Return the (x, y) coordinate for the center point of the cell that contains the specified text.  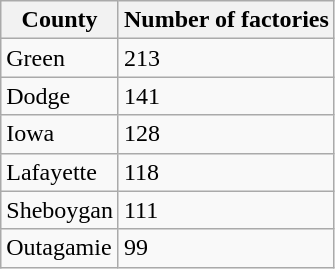
Lafayette (60, 172)
Iowa (60, 134)
Green (60, 58)
Sheboygan (60, 210)
Dodge (60, 96)
County (60, 20)
128 (226, 134)
213 (226, 58)
Number of factories (226, 20)
141 (226, 96)
111 (226, 210)
118 (226, 172)
Outagamie (60, 248)
99 (226, 248)
